Pinpoint the cell where the given text exists, returning its [X, Y] midpoint coordinate. 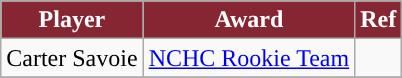
Carter Savoie [72, 58]
Player [72, 20]
Ref [378, 20]
Award [249, 20]
NCHC Rookie Team [249, 58]
